Return the (X, Y) coordinate for the center point of the cell that contains the specified text.  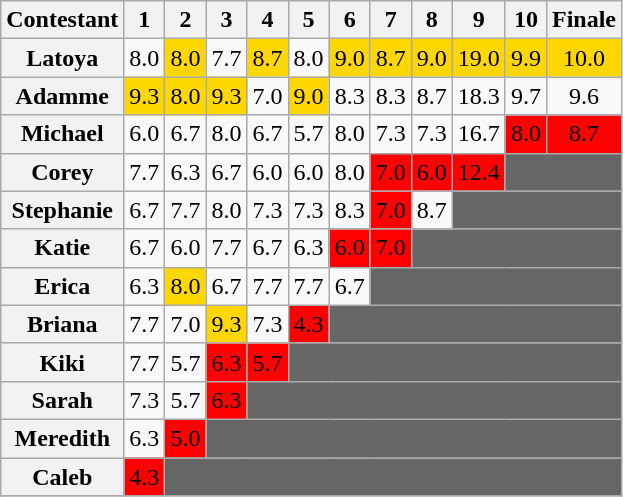
19.0 (478, 58)
Corey (62, 172)
9 (478, 20)
1 (144, 20)
Erica (62, 286)
Caleb (62, 477)
9.9 (526, 58)
9.7 (526, 96)
Briana (62, 324)
5.0 (186, 438)
Latoya (62, 58)
18.3 (478, 96)
9.6 (584, 96)
Katie (62, 248)
Kiki (62, 362)
16.7 (478, 134)
12.4 (478, 172)
6 (350, 20)
4 (268, 20)
Contestant (62, 20)
8 (432, 20)
7 (390, 20)
10.0 (584, 58)
Finale (584, 20)
Stephanie (62, 210)
Adamme (62, 96)
2 (186, 20)
5 (308, 20)
3 (226, 20)
Michael (62, 134)
Sarah (62, 400)
10 (526, 20)
Meredith (62, 438)
